Identify which cell holds the provided text, then report its [x, y] central coordinate. 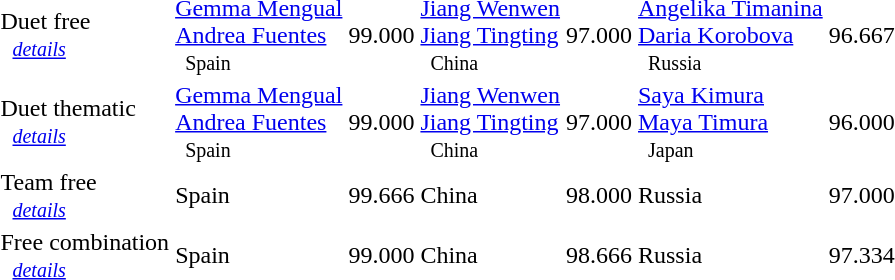
99.666 [382, 196]
97.000 [600, 122]
Jiang Wenwen Jiang Tingting China [490, 122]
China [490, 196]
98.000 [600, 196]
99.000 [382, 122]
Saya Kimura Maya Timura Japan [731, 122]
Spain [259, 196]
Gemma Mengual Andrea Fuentes Spain [259, 122]
Russia [731, 196]
